Capture the cell that displays the provided text and extract its (x, y) central coordinate. 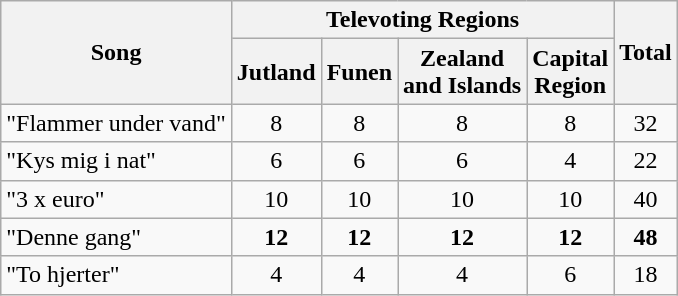
CapitalRegion (570, 72)
Zealandand Islands (462, 72)
"To hjerter" (116, 275)
18 (646, 275)
48 (646, 237)
"Kys mig i nat" (116, 161)
40 (646, 199)
Song (116, 52)
Funen (359, 72)
Total (646, 52)
Jutland (276, 72)
22 (646, 161)
Televoting Regions (422, 20)
"Denne gang" (116, 237)
"3 x euro" (116, 199)
"Flammer under vand" (116, 123)
32 (646, 123)
